Provide the (x, y) coordinate of the cell's center where the given text is located.  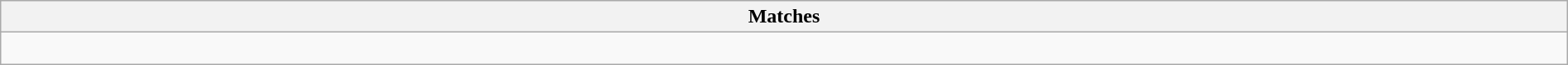
Matches (784, 17)
